Return the [x, y] coordinate for the center point of the cell that contains the specified text.  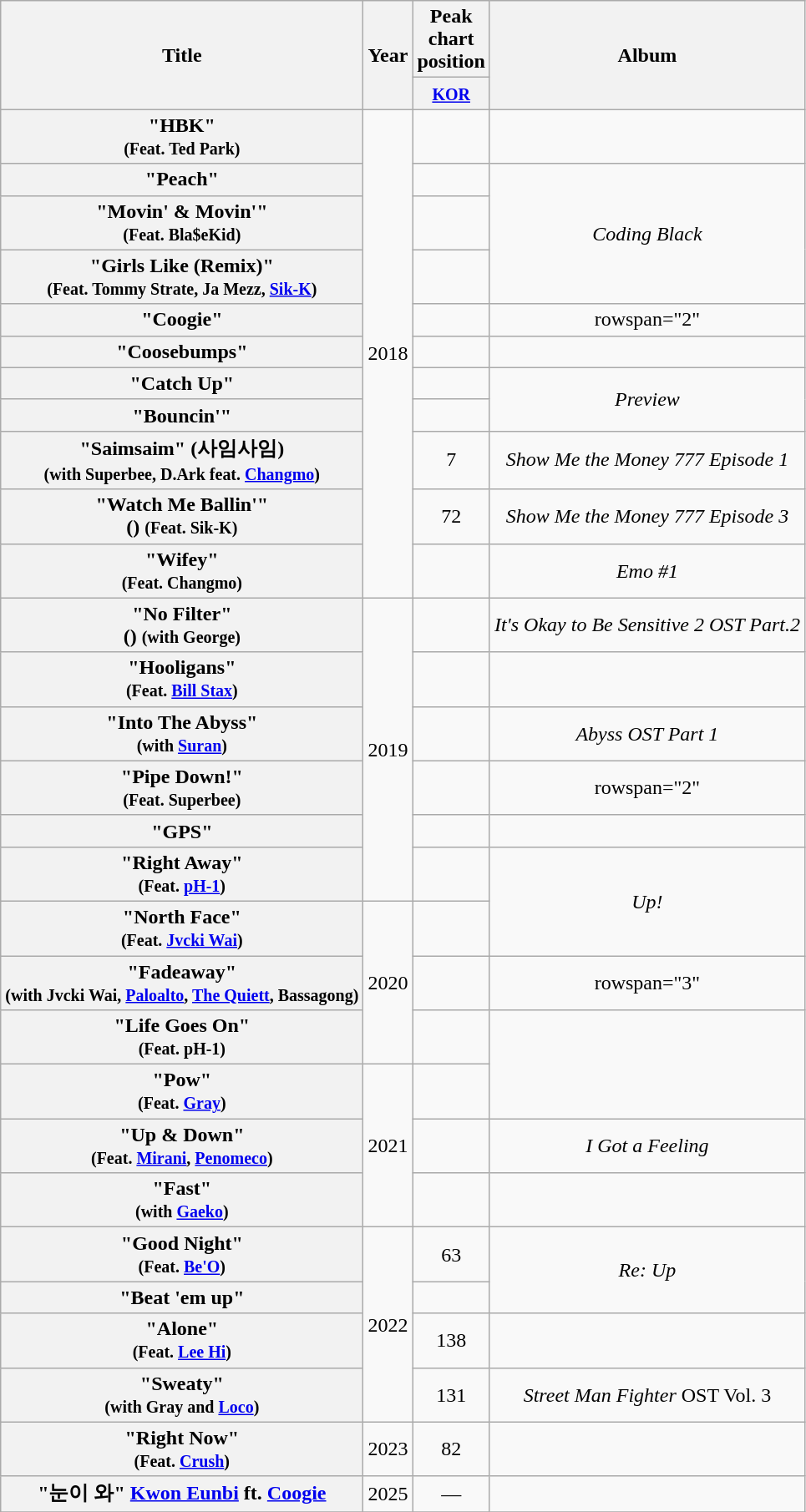
Emo #1 [646, 571]
"Coogie" [182, 320]
Show Me the Money 777 Episode 3 [646, 516]
Re: Up [646, 1271]
"Wifey"(Feat. Changmo) [182, 571]
7 [451, 460]
"Fadeaway"(with Jvcki Wai, Paloalto, The Quiett, Bassagong) [182, 982]
138 [451, 1341]
— [451, 1494]
"No Filter"() (with George) [182, 625]
"Movin' & Movin'"(Feat. Bla$eKid) [182, 222]
"Life Goes On"(Feat. pH-1) [182, 1037]
"Alone"(Feat. Lee Hi) [182, 1341]
"Fast"(with Gaeko) [182, 1201]
"Coosebumps" [182, 351]
Preview [646, 399]
82 [451, 1449]
"Right Now"(Feat. Crush) [182, 1449]
"Right Away"(Feat. pH-1) [182, 873]
Title [182, 55]
Show Me the Money 777 Episode 1 [646, 460]
63 [451, 1254]
2018 [388, 354]
Abyss OST Part 1 [646, 733]
"Up & Down"(Feat. Mirani, Penomeco) [182, 1145]
"Pow"(Feat. Gray) [182, 1092]
"Saimsaim" (사임사임)(with Superbee, D.Ark feat. Changmo) [182, 460]
"Good Night"(Feat. Be'O) [182, 1254]
"GPS" [182, 831]
"Into The Abyss"(with Suran) [182, 733]
"North Face"(Feat. Jvcki Wai) [182, 928]
2019 [388, 750]
2020 [388, 982]
"Catch Up" [182, 383]
"Hooligans"(Feat. Bill Stax) [182, 680]
Coding Black [646, 234]
"Pipe Down!"(Feat. Superbee) [182, 788]
"눈이 와" Kwon Eunbi ft. Coogie [182, 1494]
"Sweaty"(with Gray and Loco) [182, 1394]
2022 [388, 1324]
Peakchartposition [451, 39]
Up! [646, 901]
2023 [388, 1449]
Album [646, 55]
72 [451, 516]
"Beat 'em up" [182, 1297]
rowspan="3" [646, 982]
"Bouncin'" [182, 415]
131 [451, 1394]
"Watch Me Ballin'"() (Feat. Sik-K) [182, 516]
"Peach" [182, 180]
"Girls Like (Remix)"(Feat. Tommy Strate, Ja Mezz, Sik-K) [182, 277]
"HBK"(Feat. Ted Park) [182, 137]
2025 [388, 1494]
KOR [451, 94]
I Got a Feeling [646, 1145]
Year [388, 55]
Street Man Fighter OST Vol. 3 [646, 1394]
It's Okay to Be Sensitive 2 OST Part.2 [646, 625]
2021 [388, 1145]
